Search for the cell housing the specified text and yield its [x, y] center coordinate. 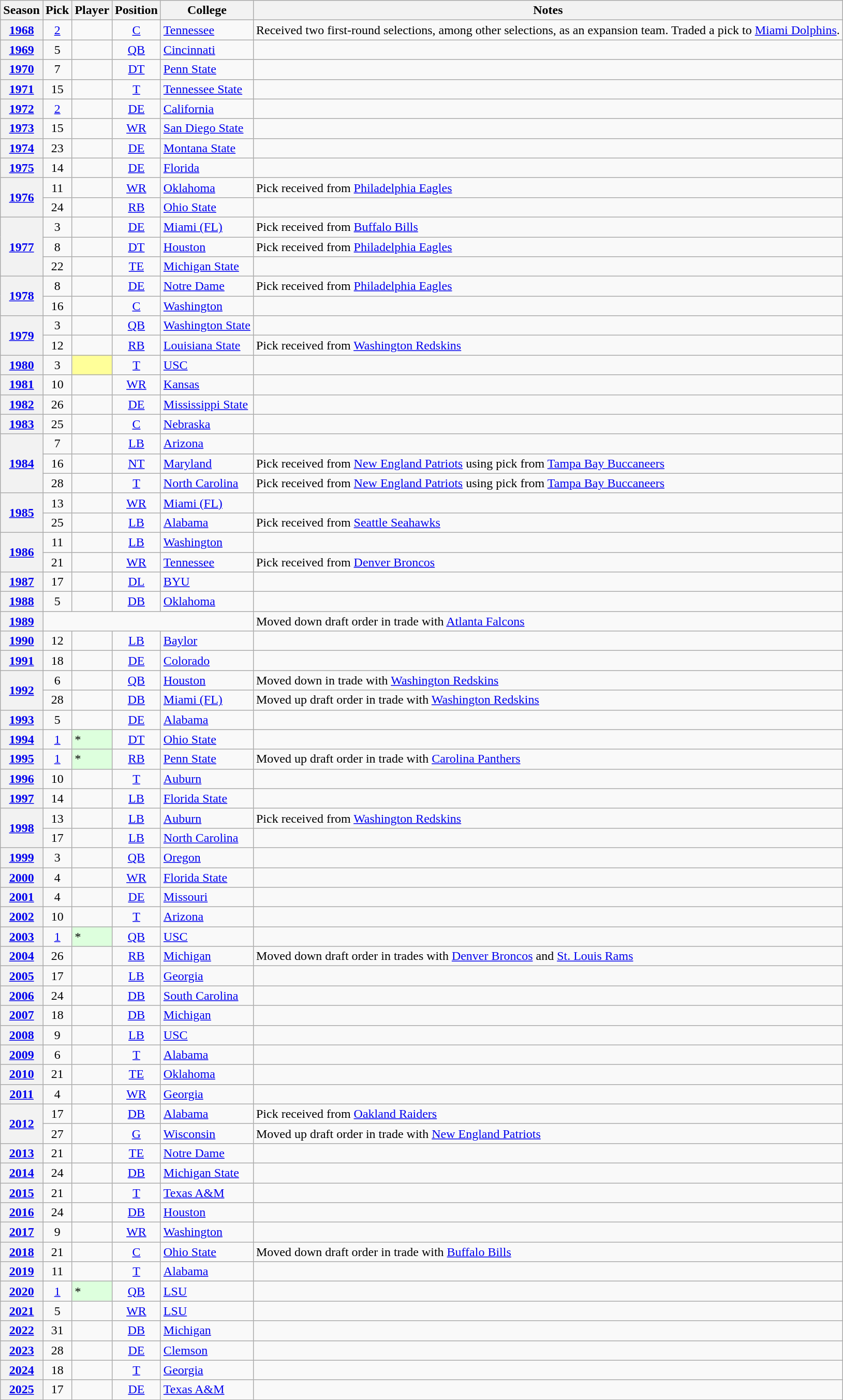
Pick [57, 10]
Colorado [207, 661]
2011 [22, 1094]
1972 [22, 109]
1983 [22, 424]
California [207, 109]
22 [57, 267]
College [207, 10]
G [137, 1133]
2000 [22, 878]
1970 [22, 69]
Baylor [207, 641]
1990 [22, 641]
1969 [22, 50]
1981 [22, 385]
San Diego State [207, 128]
1997 [22, 798]
1999 [22, 857]
2014 [22, 1173]
1982 [22, 404]
1976 [22, 197]
23 [57, 148]
2003 [22, 937]
1978 [22, 296]
1979 [22, 336]
Season [22, 10]
Pick received from Seattle Seahawks [548, 522]
1984 [22, 463]
BYU [207, 582]
2020 [22, 1291]
1998 [22, 828]
1995 [22, 759]
Louisiana State [207, 345]
2019 [22, 1272]
1993 [22, 720]
Notes [548, 10]
NT [137, 463]
2017 [22, 1232]
Mississippi State [207, 404]
Nebraska [207, 424]
2004 [22, 956]
2006 [22, 996]
27 [57, 1133]
Montana State [207, 148]
1968 [22, 30]
2015 [22, 1192]
2016 [22, 1213]
1977 [22, 246]
2018 [22, 1252]
Pick received from Denver Broncos [548, 562]
Moved up draft order in trade with Carolina Panthers [548, 759]
1994 [22, 739]
1989 [22, 621]
Kansas [207, 385]
Florida [207, 168]
Tennessee State [207, 89]
1992 [22, 690]
2013 [22, 1153]
2007 [22, 1015]
1973 [22, 128]
Pick received from Buffalo Bills [548, 227]
1980 [22, 365]
South Carolina [207, 996]
Received two first-round selections, among other selections, as an expansion team. Traded a pick to Miami Dolphins. [548, 30]
Moved down in trade with Washington Redskins [548, 680]
2012 [22, 1124]
1974 [22, 148]
1987 [22, 582]
Moved down draft order in trade with Atlanta Falcons [548, 621]
1985 [22, 513]
DL [137, 582]
Missouri [207, 897]
Maryland [207, 463]
1996 [22, 779]
2025 [22, 1390]
2024 [22, 1370]
2001 [22, 897]
Moved up draft order in trade with New England Patriots [548, 1133]
Moved up draft order in trade with Washington Redskins [548, 700]
1971 [22, 89]
1986 [22, 552]
Player [92, 10]
2023 [22, 1350]
2009 [22, 1055]
Clemson [207, 1350]
2010 [22, 1074]
Moved down draft order in trade with Buffalo Bills [548, 1252]
2002 [22, 917]
31 [57, 1331]
Oregon [207, 857]
Moved down draft order in trades with Denver Broncos and St. Louis Rams [548, 956]
Wisconsin [207, 1133]
2008 [22, 1035]
1988 [22, 602]
Position [137, 10]
1991 [22, 661]
2005 [22, 976]
2021 [22, 1311]
2022 [22, 1331]
Pick received from Oakland Raiders [548, 1114]
1975 [22, 168]
Cincinnati [207, 50]
Washington State [207, 326]
